From the cell containing the given text, extract its center point as [x, y] coordinate. 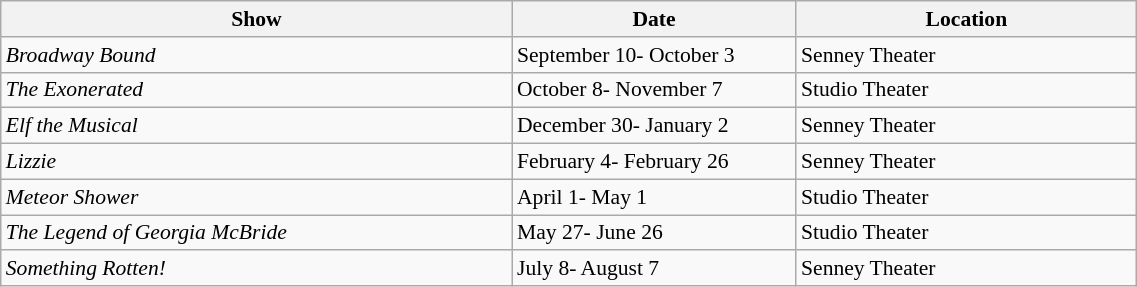
December 30- January 2 [654, 126]
February 4- February 26 [654, 162]
Elf the Musical [256, 126]
Show [256, 19]
May 27- June 26 [654, 233]
Date [654, 19]
The Legend of Georgia McBride [256, 233]
September 10- October 3 [654, 55]
July 8- August 7 [654, 269]
Broadway Bound [256, 55]
Location [966, 19]
Meteor Shower [256, 197]
October 8- November 7 [654, 90]
The Exonerated [256, 90]
April 1- May 1 [654, 197]
Something Rotten! [256, 269]
Lizzie [256, 162]
